Return the [X, Y] coordinate for the center point of the cell that contains the specified text.  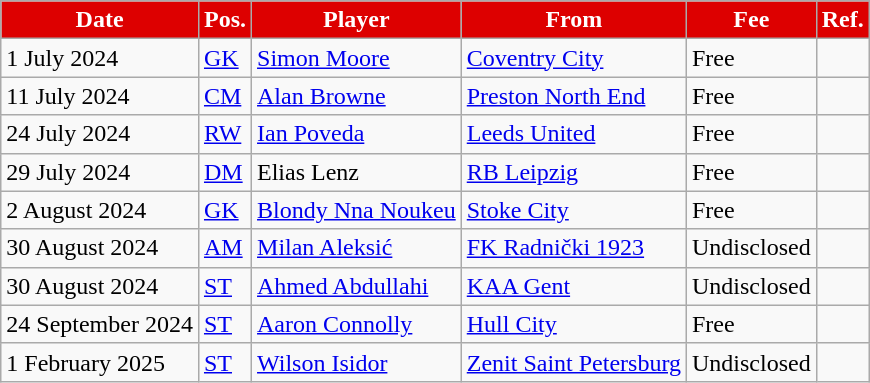
Wilson Isidor [357, 362]
Leeds United [574, 134]
FK Radnički 1923 [574, 248]
Alan Browne [357, 96]
Date [100, 20]
2 August 2024 [100, 210]
Ahmed Abdullahi [357, 286]
Pos. [224, 20]
Ian Poveda [357, 134]
Fee [751, 20]
Ref. [842, 20]
CM [224, 96]
DM [224, 172]
Stoke City [574, 210]
Elias Lenz [357, 172]
KAA Gent [574, 286]
Preston North End [574, 96]
Zenit Saint Petersburg [574, 362]
Hull City [574, 324]
Milan Aleksić [357, 248]
29 July 2024 [100, 172]
24 September 2024 [100, 324]
AM [224, 248]
Simon Moore [357, 58]
Blondy Nna Noukeu [357, 210]
24 July 2024 [100, 134]
1 February 2025 [100, 362]
Player [357, 20]
RB Leipzig [574, 172]
Aaron Connolly [357, 324]
RW [224, 134]
11 July 2024 [100, 96]
From [574, 20]
Coventry City [574, 58]
1 July 2024 [100, 58]
